Locate the cell with the specified text and output its [X, Y] center coordinate. 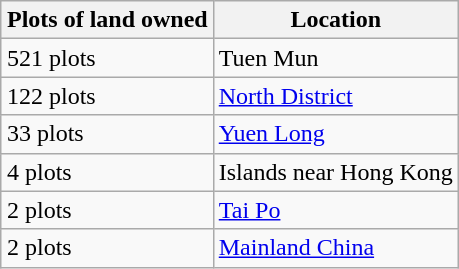
Tai Po [336, 210]
Yuen Long [336, 134]
Plots of land owned [107, 20]
33 plots [107, 134]
Mainland China [336, 248]
Location [336, 20]
4 plots [107, 172]
521 plots [107, 58]
122 plots [107, 96]
North District [336, 96]
Tuen Mun [336, 58]
Islands near Hong Kong [336, 172]
